Provide the (X, Y) coordinate of the cell's center where the given text is located.  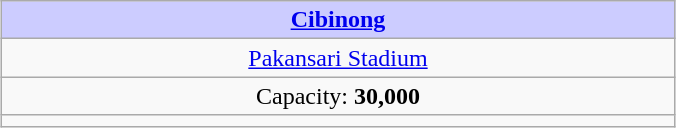
Pakansari Stadium (338, 58)
Cibinong (338, 20)
Capacity: 30,000 (338, 96)
